Return [X, Y] of the center of cell containing provided text 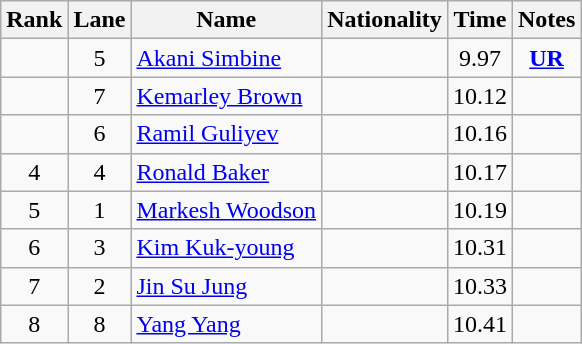
10.12 [480, 96]
10.31 [480, 248]
Lane [100, 20]
1 [100, 210]
9.97 [480, 58]
Akani Simbine [226, 58]
Notes [546, 20]
Name [226, 20]
Nationality [385, 20]
10.41 [480, 324]
Yang Yang [226, 324]
UR [546, 58]
Rank [34, 20]
Markesh Woodson [226, 210]
Ronald Baker [226, 172]
2 [100, 286]
Time [480, 20]
10.33 [480, 286]
Kemarley Brown [226, 96]
10.16 [480, 134]
3 [100, 248]
Ramil Guliyev [226, 134]
Jin Su Jung [226, 286]
10.19 [480, 210]
Kim Kuk-young [226, 248]
10.17 [480, 172]
